Locate the cell with the specified text and output its [X, Y] center coordinate. 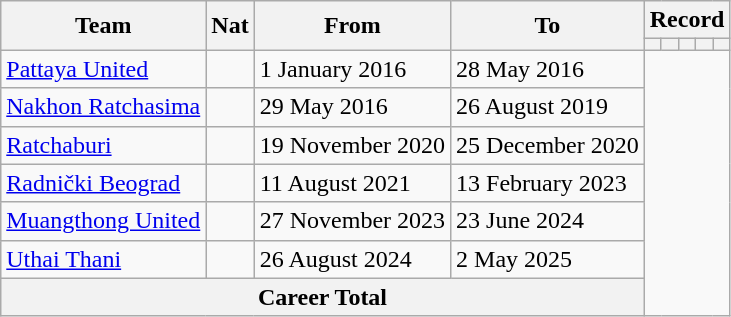
Pattaya United [104, 69]
Muangthong United [104, 221]
Uthai Thani [104, 259]
Ratchaburi [104, 145]
13 February 2023 [548, 183]
From [352, 26]
Team [104, 26]
Radnički Beograd [104, 183]
2 May 2025 [548, 259]
Nakhon Ratchasima [104, 107]
25 December 2020 [548, 145]
1 January 2016 [352, 69]
23 June 2024 [548, 221]
Nat [230, 26]
11 August 2021 [352, 183]
Record [687, 20]
26 August 2024 [352, 259]
To [548, 26]
19 November 2020 [352, 145]
27 November 2023 [352, 221]
28 May 2016 [548, 69]
29 May 2016 [352, 107]
26 August 2019 [548, 107]
Career Total [322, 297]
